Search for the cell housing the specified text and yield its (X, Y) center coordinate. 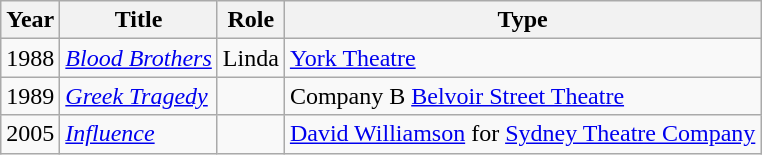
York Theatre (522, 58)
Year (30, 20)
1989 (30, 96)
Greek Tragedy (139, 96)
David Williamson for Sydney Theatre Company (522, 134)
Linda (250, 58)
2005 (30, 134)
Blood Brothers (139, 58)
1988 (30, 58)
Company B Belvoir Street Theatre (522, 96)
Type (522, 20)
Title (139, 20)
Influence (139, 134)
Role (250, 20)
